Search for the cell housing the specified text and yield its (X, Y) center coordinate. 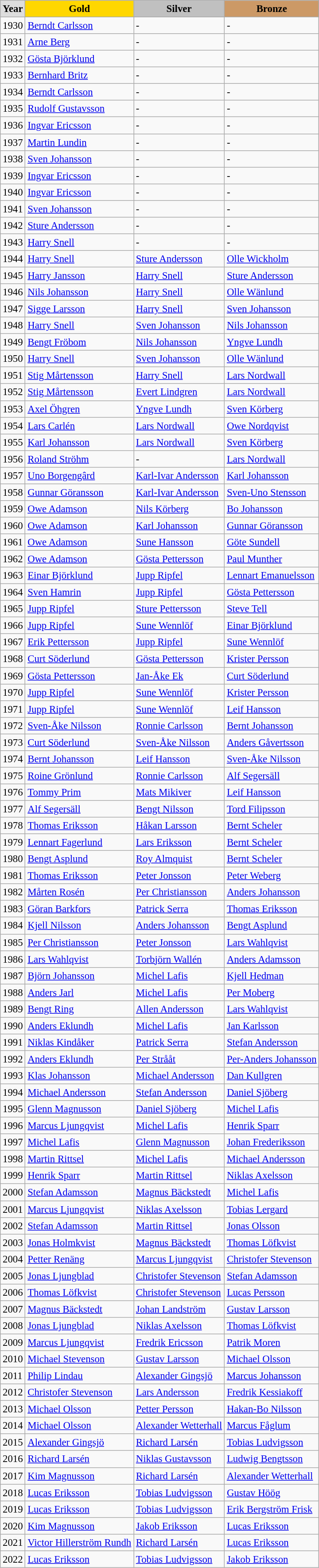
1992 (13, 1059)
Uno Borgengârd (80, 476)
1997 (13, 1142)
Fredrik Ericsson (179, 1342)
Gold (80, 9)
2008 (13, 1326)
2018 (13, 1493)
Harry Jansson (80, 275)
Sture Pettersson (179, 609)
2010 (13, 1359)
1973 (13, 742)
1986 (13, 959)
1995 (13, 1109)
2004 (13, 1259)
Jan-Åke Ek (179, 676)
2011 (13, 1376)
1948 (13, 325)
Lennart Emanuelsson (272, 576)
1980 (13, 859)
Sigge Larsson (80, 309)
1954 (13, 426)
Kjell Nilsson (80, 926)
Victor Hillerström Rundh (80, 1543)
Johan Landström (179, 1309)
2000 (13, 1192)
2016 (13, 1459)
1990 (13, 1026)
1988 (13, 992)
Paul Munther (272, 559)
1951 (13, 376)
2015 (13, 1443)
1970 (13, 692)
1956 (13, 459)
1994 (13, 1093)
1974 (13, 759)
2003 (13, 1243)
Olle Wickholm (272, 259)
1958 (13, 492)
1953 (13, 409)
Rudolf Gustavsson (80, 109)
Bengt Nilsson (179, 809)
2020 (13, 1526)
1961 (13, 542)
Sune Hansson (179, 542)
Torbjörn Wallén (179, 959)
2013 (13, 1409)
1942 (13, 226)
Håkan Larsson (179, 826)
1967 (13, 643)
1947 (13, 309)
1935 (13, 109)
1943 (13, 242)
1941 (13, 209)
Roine Grönlund (80, 776)
2012 (13, 1392)
Jonas Olsson (272, 1226)
Fredrik Kessiakoff (272, 1392)
1962 (13, 559)
Axel Öhgren (80, 409)
Per Strååt (179, 1059)
Anders Adamsson (272, 959)
1976 (13, 792)
Sven Hamrin (80, 592)
1939 (13, 176)
Bengt Ring (80, 1009)
2001 (13, 1209)
1989 (13, 1009)
1966 (13, 626)
Silver (179, 9)
1972 (13, 725)
1968 (13, 659)
Per Moberg (272, 992)
Tommy Prim (80, 792)
1955 (13, 442)
Petter Persson (179, 1409)
Anders Jarl (80, 992)
1977 (13, 809)
2005 (13, 1276)
1940 (13, 192)
Erik Bergström Frisk (272, 1509)
1936 (13, 125)
1996 (13, 1126)
Michael Stevenson (80, 1359)
1934 (13, 92)
Evert Lindgren (179, 392)
Ludwig Bengtsson (272, 1459)
Klas Johansson (80, 1076)
1932 (13, 59)
Tobias Lergard (272, 1209)
1938 (13, 159)
Peter Weberg (272, 876)
1999 (13, 1176)
1982 (13, 892)
1978 (13, 826)
1930 (13, 26)
Björn Johansson (80, 976)
Petter Renäng (80, 1259)
1983 (13, 909)
Gösta Björklund (80, 59)
Patrik Moren (272, 1342)
Göte Sundell (272, 542)
1952 (13, 392)
1979 (13, 843)
1965 (13, 609)
Philip Lindau (80, 1376)
1957 (13, 476)
1959 (13, 509)
2006 (13, 1293)
2009 (13, 1342)
Martin Lundin (80, 142)
1993 (13, 1076)
1946 (13, 292)
Nils Körberg (179, 509)
Tord Filipsson (272, 809)
1991 (13, 1043)
1945 (13, 275)
1933 (13, 75)
1998 (13, 1159)
Dan Kullgren (272, 1076)
Niklas Kindåker (80, 1043)
Niklas Gustavsson (179, 1459)
Bronze (272, 9)
Lennart Fagerlund (80, 843)
2022 (13, 1559)
2007 (13, 1309)
1987 (13, 976)
1981 (13, 876)
1944 (13, 259)
Allen Andersson (179, 1009)
Year (13, 9)
Kjell Hedman (272, 976)
Jan Karlsson (272, 1026)
Roland Ströhm (80, 459)
Lars Carlén (80, 426)
Per-Anders Johansson (272, 1059)
1984 (13, 926)
Anders Gåvertsson (272, 742)
2017 (13, 1476)
1950 (13, 359)
2014 (13, 1426)
Gustav Höög (272, 1493)
Lucas Persson (272, 1293)
Erik Pettersson (80, 643)
Lars Andersson (179, 1392)
1971 (13, 709)
1964 (13, 592)
Marcus Fåglum (272, 1426)
2019 (13, 1509)
Mårten Rosén (80, 892)
1931 (13, 42)
Lars Eriksson (179, 843)
1969 (13, 676)
1937 (13, 142)
1960 (13, 525)
Roy Almquist (179, 859)
Hakan-Bo Nilsson (272, 1409)
Jonas Holmkvist (80, 1243)
Bengt Fröbom (80, 342)
1975 (13, 776)
1963 (13, 576)
Sven-Uno Stensson (272, 492)
Owe Nordqvist (272, 426)
Arne Berg (80, 42)
Johan Frederiksson (272, 1142)
2002 (13, 1226)
Mats Mikiver (179, 792)
Göran Barkfors (80, 909)
Steve Tell (272, 609)
2021 (13, 1543)
Marcus Johansson (272, 1376)
Bo Johansson (272, 509)
Bernhard Britz (80, 75)
1985 (13, 942)
1949 (13, 342)
